From the cell containing the given text, extract its center point as [x, y] coordinate. 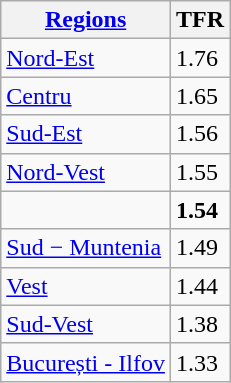
Regions [86, 20]
1.56 [200, 134]
1.55 [200, 172]
TFR [200, 20]
Vest [86, 286]
1.44 [200, 286]
1.38 [200, 324]
Nord-Vest [86, 172]
1.65 [200, 96]
1.54 [200, 210]
1.49 [200, 248]
Sud-Vest [86, 324]
1.76 [200, 58]
1.33 [200, 362]
Sud-Est [86, 134]
București - Ilfov [86, 362]
Sud − Muntenia [86, 248]
Nord-Est [86, 58]
Centru [86, 96]
